Search for the cell housing the specified text and yield its (X, Y) center coordinate. 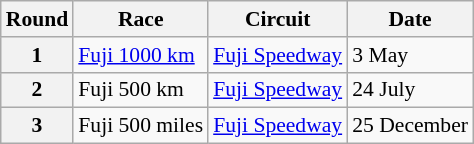
Date (410, 19)
25 December (410, 126)
Round (38, 19)
Circuit (278, 19)
Fuji 1000 km (140, 55)
Race (140, 19)
2 (38, 90)
Fuji 500 miles (140, 126)
3 (38, 126)
1 (38, 55)
Fuji 500 km (140, 90)
24 July (410, 90)
3 May (410, 55)
